Provide the [X, Y] coordinate of the cell's center where the given text is located.  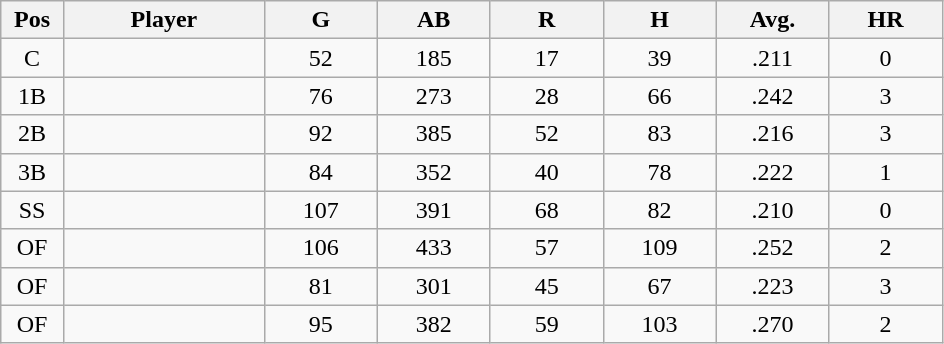
78 [660, 172]
92 [320, 134]
301 [434, 286]
95 [320, 324]
391 [434, 210]
68 [546, 210]
273 [434, 96]
Player [164, 20]
66 [660, 96]
76 [320, 96]
109 [660, 248]
1B [32, 96]
.210 [772, 210]
.270 [772, 324]
28 [546, 96]
107 [320, 210]
.252 [772, 248]
C [32, 58]
AB [434, 20]
57 [546, 248]
R [546, 20]
.242 [772, 96]
40 [546, 172]
H [660, 20]
67 [660, 286]
G [320, 20]
.216 [772, 134]
83 [660, 134]
382 [434, 324]
59 [546, 324]
SS [32, 210]
Avg. [772, 20]
2B [32, 134]
HR [886, 20]
Pos [32, 20]
185 [434, 58]
.223 [772, 286]
45 [546, 286]
82 [660, 210]
1 [886, 172]
385 [434, 134]
3B [32, 172]
84 [320, 172]
.222 [772, 172]
39 [660, 58]
81 [320, 286]
17 [546, 58]
.211 [772, 58]
352 [434, 172]
106 [320, 248]
103 [660, 324]
433 [434, 248]
